For the text-containing cell, return its midpoint in (x, y) coordinate format. 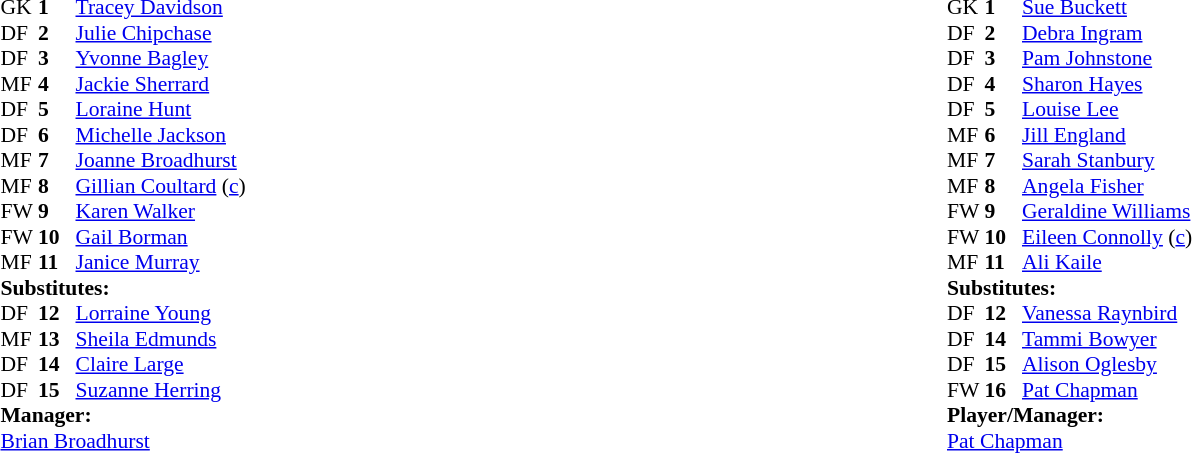
Sharon Hayes (1107, 84)
Gillian Coultard (c) (161, 186)
Tammi Bowyer (1107, 339)
Jill England (1107, 135)
Sarah Stanbury (1107, 161)
Pam Johnstone (1107, 59)
Ali Kaile (1107, 263)
Suzanne Herring (161, 390)
Angela Fisher (1107, 186)
Manager: (122, 415)
Karen Walker (161, 211)
Julie Chipchase (161, 33)
Lorraine Young (161, 313)
Michelle Jackson (161, 135)
Janice Murray (161, 263)
Alison Oglesby (1107, 365)
Yvonne Bagley (161, 59)
13 (57, 339)
Jackie Sherrard (161, 84)
Gail Borman (161, 237)
Eileen Connolly (c) (1107, 237)
Pat Chapman (1107, 390)
Loraine Hunt (161, 109)
Sheila Edmunds (161, 339)
Geraldine Williams (1107, 211)
Debra Ingram (1107, 33)
Claire Large (161, 365)
Joanne Broadhurst (161, 161)
Louise Lee (1107, 109)
Player/Manager: (1070, 415)
16 (1003, 390)
Vanessa Raynbird (1107, 313)
